Return the (X, Y) coordinate for the center point of the cell that contains the specified text.  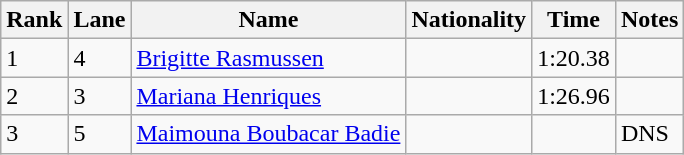
Rank (34, 20)
1 (34, 58)
Notes (649, 20)
Brigitte Rasmussen (268, 58)
Maimouna Boubacar Badie (268, 134)
Mariana Henriques (268, 96)
1:26.96 (574, 96)
Nationality (469, 20)
2 (34, 96)
4 (100, 58)
Name (268, 20)
Time (574, 20)
5 (100, 134)
1:20.38 (574, 58)
DNS (649, 134)
Lane (100, 20)
